Detect which cell encompasses the target text, then output its [X, Y] center coordinate. 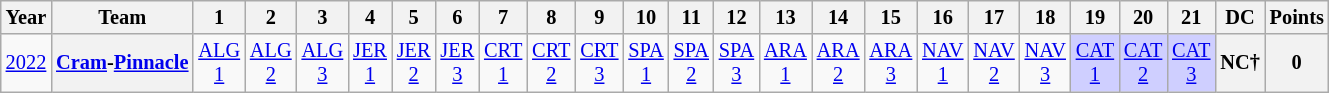
20 [1143, 17]
21 [1191, 17]
6 [457, 17]
11 [692, 17]
CAT3 [1191, 63]
ARA1 [786, 63]
16 [942, 17]
CAT1 [1095, 63]
CAT2 [1143, 63]
19 [1095, 17]
14 [838, 17]
18 [1046, 17]
CRT1 [503, 63]
NAV3 [1046, 63]
JER3 [457, 63]
ALG2 [271, 63]
2022 [26, 63]
3 [323, 17]
1 [219, 17]
ARA3 [890, 63]
Team [122, 17]
ALG1 [219, 63]
SPA3 [736, 63]
Year [26, 17]
0 [1297, 63]
10 [646, 17]
SPA1 [646, 63]
DC [1240, 17]
15 [890, 17]
9 [599, 17]
4 [370, 17]
13 [786, 17]
CRT3 [599, 63]
JER2 [414, 63]
CRT2 [551, 63]
5 [414, 17]
7 [503, 17]
17 [994, 17]
NC† [1240, 63]
Points [1297, 17]
NAV1 [942, 63]
Cram-Pinnacle [122, 63]
JER1 [370, 63]
NAV2 [994, 63]
ALG3 [323, 63]
2 [271, 17]
ARA2 [838, 63]
12 [736, 17]
SPA2 [692, 63]
8 [551, 17]
